Determine the (X, Y) coordinate at the center of the cell enclosing the given text.  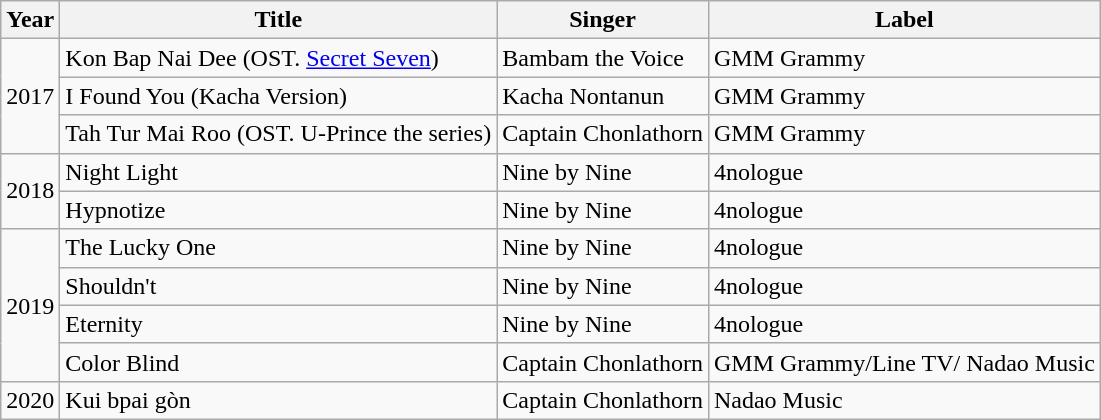
Nadao Music (904, 400)
Hypnotize (278, 210)
2017 (30, 96)
2020 (30, 400)
2018 (30, 191)
Kui bpai gòn (278, 400)
Shouldn't (278, 286)
GMM Grammy/Line TV/ Nadao Music (904, 362)
Night Light (278, 172)
Bambam the Voice (603, 58)
Eternity (278, 324)
The Lucky One (278, 248)
Singer (603, 20)
Label (904, 20)
Kon Bap Nai Dee (OST. Secret Seven) (278, 58)
Color Blind (278, 362)
Tah Tur Mai Roo (OST. U-Prince the series) (278, 134)
Kacha Nontanun (603, 96)
2019 (30, 305)
Title (278, 20)
I Found You (Kacha Version) (278, 96)
Year (30, 20)
